From the cell containing the given text, extract its center point as [X, Y] coordinate. 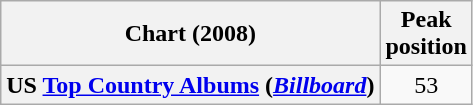
53 [426, 85]
Peakposition [426, 34]
Chart (2008) [190, 34]
US Top Country Albums (Billboard) [190, 85]
